Provide the [x, y] coordinate of the cell's center where the given text is located.  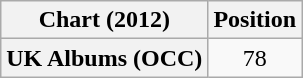
78 [255, 58]
Position [255, 20]
Chart (2012) [104, 20]
UK Albums (OCC) [104, 58]
